Provide the [x, y] coordinate of the cell's center where the given text is located.  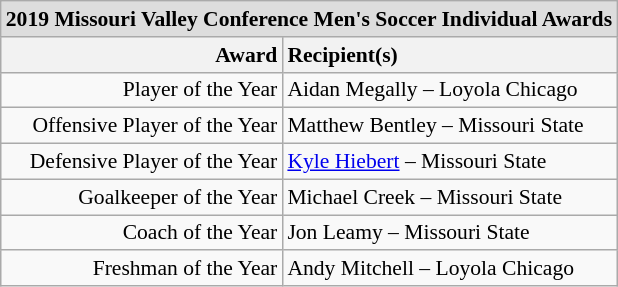
Freshman of the Year [142, 269]
Matthew Bentley – Missouri State [450, 126]
Defensive Player of the Year [142, 162]
Andy Mitchell – Loyola Chicago [450, 269]
Player of the Year [142, 90]
Michael Creek – Missouri State [450, 197]
Offensive Player of the Year [142, 126]
Aidan Megally – Loyola Chicago [450, 90]
2019 Missouri Valley Conference Men's Soccer Individual Awards [309, 19]
Jon Leamy – Missouri State [450, 233]
Goalkeeper of the Year [142, 197]
Coach of the Year [142, 233]
Recipient(s) [450, 55]
Award [142, 55]
Kyle Hiebert – Missouri State [450, 162]
